Search for the cell housing the specified text and yield its (X, Y) center coordinate. 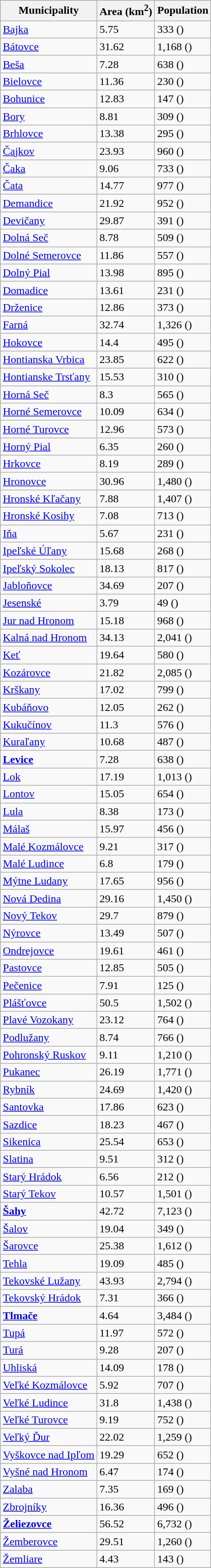
8.38 (126, 811)
766 () (183, 1037)
Dolná Seč (48, 238)
Ipeľské Úľany (48, 551)
Veľké Kozmálovce (48, 1385)
56.52 (126, 1524)
764 () (183, 1020)
634 () (183, 412)
349 () (183, 1229)
1,501 () (183, 1194)
9.21 (126, 846)
19.61 (126, 951)
7.88 (126, 499)
Horná Seč (48, 395)
21.82 (126, 673)
317 () (183, 846)
Kukučínov (48, 725)
3,484 () (183, 1315)
13.61 (126, 290)
Beša (48, 64)
2,794 () (183, 1281)
1,771 () (183, 1072)
Žemliare (48, 1559)
11.3 (126, 725)
Tekovské Lužany (48, 1281)
Zbrojníky (48, 1507)
Levice (48, 759)
1,259 () (183, 1437)
Plavé Vozokany (48, 1020)
Kozárovce (48, 673)
17.86 (126, 1107)
15.18 (126, 620)
485 () (183, 1263)
Lok (48, 777)
19.29 (126, 1454)
Drženice (48, 307)
9.11 (126, 1055)
Dolný Pial (48, 273)
Kuraľany (48, 742)
Horný Pial (48, 447)
817 () (183, 568)
580 () (183, 655)
4.64 (126, 1315)
16.36 (126, 1507)
Žemberovce (48, 1542)
Kubáňovo (48, 707)
Bátovce (48, 47)
366 () (183, 1298)
26.19 (126, 1072)
952 () (183, 203)
29.87 (126, 221)
50.5 (126, 1003)
Nový Tekov (48, 916)
6.35 (126, 447)
Tlmače (48, 1315)
Čata (48, 186)
178 () (183, 1368)
895 () (183, 273)
6.47 (126, 1472)
8.3 (126, 395)
Tupá (48, 1333)
467 () (183, 1124)
262 () (183, 707)
879 () (183, 916)
9.19 (126, 1420)
Hontianske Trsťany (48, 377)
Pohronský Ruskov (48, 1055)
13.38 (126, 134)
Hontianska Vrbica (48, 359)
24.69 (126, 1089)
19.04 (126, 1229)
9.28 (126, 1350)
1,326 () (183, 325)
Demandice (48, 203)
Nová Dedina (48, 898)
507 () (183, 933)
260 () (183, 447)
576 () (183, 725)
Pukanec (48, 1072)
Santovka (48, 1107)
495 () (183, 342)
Jesenské (48, 603)
25.54 (126, 1142)
5.67 (126, 533)
Mýtne Ludany (48, 881)
18.13 (126, 568)
14.4 (126, 342)
125 () (183, 985)
8.74 (126, 1037)
17.19 (126, 777)
312 () (183, 1159)
Turá (48, 1350)
15.05 (126, 794)
572 () (183, 1333)
461 () (183, 951)
8.81 (126, 116)
8.78 (126, 238)
Ondrejovce (48, 951)
14.77 (126, 186)
29.51 (126, 1542)
Horné Semerovce (48, 412)
Šalov (48, 1229)
19.64 (126, 655)
Nýrovce (48, 933)
Uhliská (48, 1368)
799 () (183, 690)
565 () (183, 395)
12.96 (126, 429)
1,438 () (183, 1402)
12.86 (126, 307)
7.91 (126, 985)
752 () (183, 1420)
34.69 (126, 585)
Krškany (48, 690)
391 () (183, 221)
11.86 (126, 255)
31.62 (126, 47)
Jabloňovce (48, 585)
509 () (183, 238)
179 () (183, 863)
49 () (183, 603)
487 () (183, 742)
Lontov (48, 794)
17.02 (126, 690)
13.98 (126, 273)
6,732 () (183, 1524)
Šarovce (48, 1246)
3.79 (126, 603)
13.49 (126, 933)
289 () (183, 464)
Veľké Turovce (48, 1420)
12.83 (126, 99)
573 () (183, 429)
Tekovský Hrádok (48, 1298)
12.05 (126, 707)
Farná (48, 325)
622 () (183, 359)
Area (km2) (126, 11)
11.36 (126, 81)
23.12 (126, 1020)
10.68 (126, 742)
1,260 () (183, 1542)
Dolné Semerovce (48, 255)
Population (183, 11)
19.09 (126, 1263)
1,420 () (183, 1089)
Bohunice (48, 99)
Ipeľský Sokolec (48, 568)
Starý Hrádok (48, 1176)
496 () (183, 1507)
1,450 () (183, 898)
Veľký Ďur (48, 1437)
23.85 (126, 359)
12.85 (126, 968)
31.8 (126, 1402)
Pastovce (48, 968)
Želiezovce (48, 1524)
268 () (183, 551)
Keť (48, 655)
17.65 (126, 881)
34.13 (126, 637)
23.93 (126, 151)
6.56 (126, 1176)
309 () (183, 116)
Domadice (48, 290)
32.74 (126, 325)
5.75 (126, 29)
373 () (183, 307)
21.92 (126, 203)
10.57 (126, 1194)
5.92 (126, 1385)
7.08 (126, 516)
9.06 (126, 168)
Devičany (48, 221)
30.96 (126, 481)
Čaka (48, 168)
456 () (183, 829)
6.8 (126, 863)
623 () (183, 1107)
654 () (183, 794)
Bajka (48, 29)
11.97 (126, 1333)
15.53 (126, 377)
Slatina (48, 1159)
Sazdice (48, 1124)
25.38 (126, 1246)
Vyškovce nad Ipľom (48, 1454)
8.19 (126, 464)
2,085 () (183, 673)
1,612 () (183, 1246)
310 () (183, 377)
713 () (183, 516)
Zalaba (48, 1489)
174 () (183, 1472)
557 () (183, 255)
1,210 () (183, 1055)
Rybník (48, 1089)
Hronské Kosihy (48, 516)
Vyšné nad Hronom (48, 1472)
Lula (48, 811)
7.31 (126, 1298)
Bory (48, 116)
707 () (183, 1385)
212 () (183, 1176)
173 () (183, 811)
15.97 (126, 829)
653 () (183, 1142)
968 () (183, 620)
230 () (183, 81)
Pečenice (48, 985)
7,123 () (183, 1211)
7.35 (126, 1489)
18.23 (126, 1124)
977 () (183, 186)
169 () (183, 1489)
Tehla (48, 1263)
Veľké Ludince (48, 1402)
143 () (183, 1559)
960 () (183, 151)
Bielovce (48, 81)
652 () (183, 1454)
956 () (183, 881)
295 () (183, 134)
Malé Ludince (48, 863)
1,168 () (183, 47)
Municipality (48, 11)
9.51 (126, 1159)
Iňa (48, 533)
29.16 (126, 898)
1,480 () (183, 481)
22.02 (126, 1437)
Hokovce (48, 342)
Hronovce (48, 481)
1,407 () (183, 499)
Sikenica (48, 1142)
14.09 (126, 1368)
29.7 (126, 916)
Čajkov (48, 151)
Plášťovce (48, 1003)
2,041 () (183, 637)
4.43 (126, 1559)
1,502 () (183, 1003)
Hronské Kľačany (48, 499)
43.93 (126, 1281)
Málaš (48, 829)
Horné Turovce (48, 429)
333 () (183, 29)
733 () (183, 168)
Brhlovce (48, 134)
505 () (183, 968)
15.68 (126, 551)
147 () (183, 99)
Starý Tekov (48, 1194)
Kalná nad Hronom (48, 637)
Malé Kozmálovce (48, 846)
Jur nad Hronom (48, 620)
Podlužany (48, 1037)
1,013 () (183, 777)
Šahy (48, 1211)
42.72 (126, 1211)
Hrkovce (48, 464)
10.09 (126, 412)
